Return (X, Y) of the center of cell containing provided text 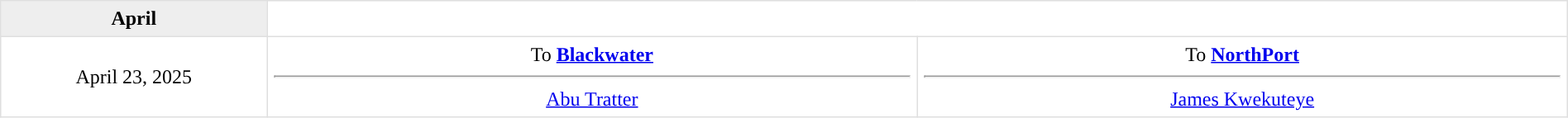
To BlackwaterAbu Tratter (592, 77)
To NorthPortJames Kwekuteye (1242, 77)
April (134, 19)
April 23, 2025 (134, 77)
